From the cell containing the given text, extract its center point as (x, y) coordinate. 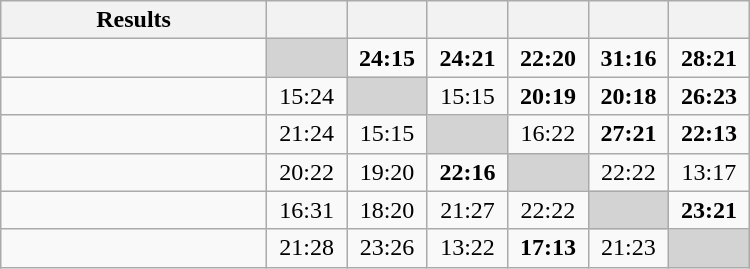
24:21 (467, 58)
22:13 (710, 134)
19:20 (387, 172)
Results (134, 20)
21:24 (306, 134)
21:28 (306, 248)
23:21 (710, 210)
28:21 (710, 58)
17:13 (548, 248)
31:16 (628, 58)
22:16 (467, 172)
23:26 (387, 248)
15:24 (306, 96)
13:22 (467, 248)
16:31 (306, 210)
18:20 (387, 210)
22:20 (548, 58)
26:23 (710, 96)
21:27 (467, 210)
16:22 (548, 134)
20:19 (548, 96)
20:18 (628, 96)
24:15 (387, 58)
13:17 (710, 172)
27:21 (628, 134)
21:23 (628, 248)
20:22 (306, 172)
